Return the [X, Y] coordinate for the center point of the cell that contains the specified text.  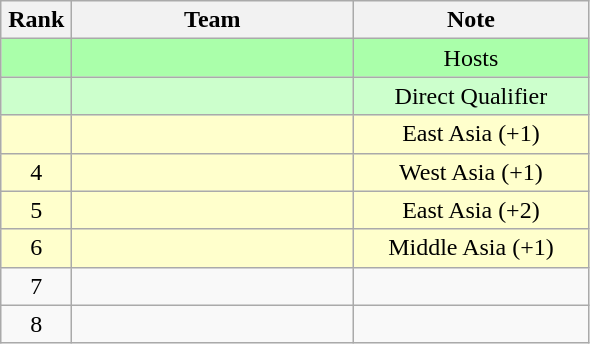
Team [212, 20]
Rank [36, 20]
Direct Qualifier [471, 96]
6 [36, 248]
4 [36, 172]
West Asia (+1) [471, 172]
5 [36, 210]
8 [36, 324]
Note [471, 20]
East Asia (+2) [471, 210]
Hosts [471, 58]
East Asia (+1) [471, 134]
Middle Asia (+1) [471, 248]
7 [36, 286]
